From the cell containing the given text, extract its center point as (X, Y) coordinate. 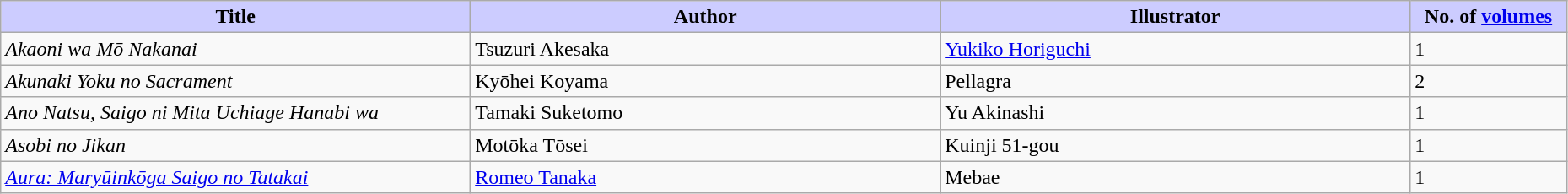
Mebae (1176, 177)
Ano Natsu, Saigo ni Mita Uchiage Hanabi wa (236, 113)
Asobi no Jikan (236, 145)
Illustrator (1176, 17)
Kuinji 51-gou (1176, 145)
Akaoni wa Mō Nakanai (236, 49)
Pellagra (1176, 81)
Author (705, 17)
Kyōhei Koyama (705, 81)
No. of volumes (1489, 17)
2 (1489, 81)
Title (236, 17)
Akunaki Yoku no Sacrament (236, 81)
Yukiko Horiguchi (1176, 49)
Aura: Maryūinkōga Saigo no Tatakai (236, 177)
Tsuzuri Akesaka (705, 49)
Tamaki Suketomo (705, 113)
Romeo Tanaka (705, 177)
Motōka Tōsei (705, 145)
Yu Akinashi (1176, 113)
